Detect which cell encompasses the target text, then output its [X, Y] center coordinate. 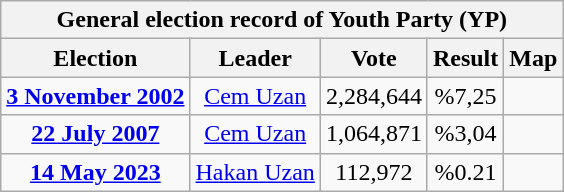
General election record of Youth Party (YP) [282, 20]
1,064,871 [374, 134]
2,284,644 [374, 96]
Hakan Uzan [255, 172]
112,972 [374, 172]
14 May 2023 [96, 172]
Result [465, 58]
Leader [255, 58]
Election [96, 58]
%7,25 [465, 96]
%0.21 [465, 172]
22 July 2007 [96, 134]
Map [534, 58]
%3,04 [465, 134]
Vote [374, 58]
3 November 2002 [96, 96]
